Return (x, y) of the center of cell containing provided text 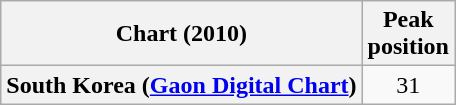
South Korea (Gaon Digital Chart) (182, 85)
Chart (2010) (182, 34)
31 (408, 85)
Peakposition (408, 34)
